Scan for the cell matching the given text and deliver its (x, y) coordinate at center. 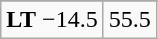
55.5 (130, 20)
LT −14.5 (52, 20)
